Locate the cell with the specified text and output its (x, y) center coordinate. 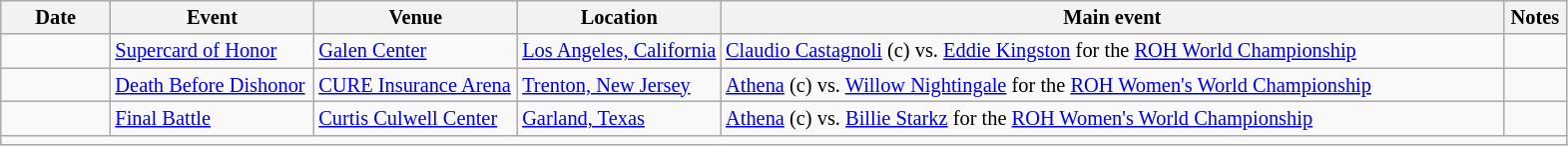
Final Battle (213, 118)
Date (56, 17)
Athena (c) vs. Billie Starkz for the ROH Women's World Championship (1112, 118)
Garland, Texas (619, 118)
Curtis Culwell Center (415, 118)
Athena (c) vs. Willow Nightingale for the ROH Women's World Championship (1112, 85)
Galen Center (415, 51)
Claudio Castagnoli (c) vs. Eddie Kingston for the ROH World Championship (1112, 51)
Notes (1535, 17)
CURE Insurance Arena (415, 85)
Venue (415, 17)
Event (213, 17)
Los Angeles, California (619, 51)
Main event (1112, 17)
Supercard of Honor (213, 51)
Death Before Dishonor (213, 85)
Location (619, 17)
Trenton, New Jersey (619, 85)
